Capture the cell that displays the provided text and extract its [x, y] central coordinate. 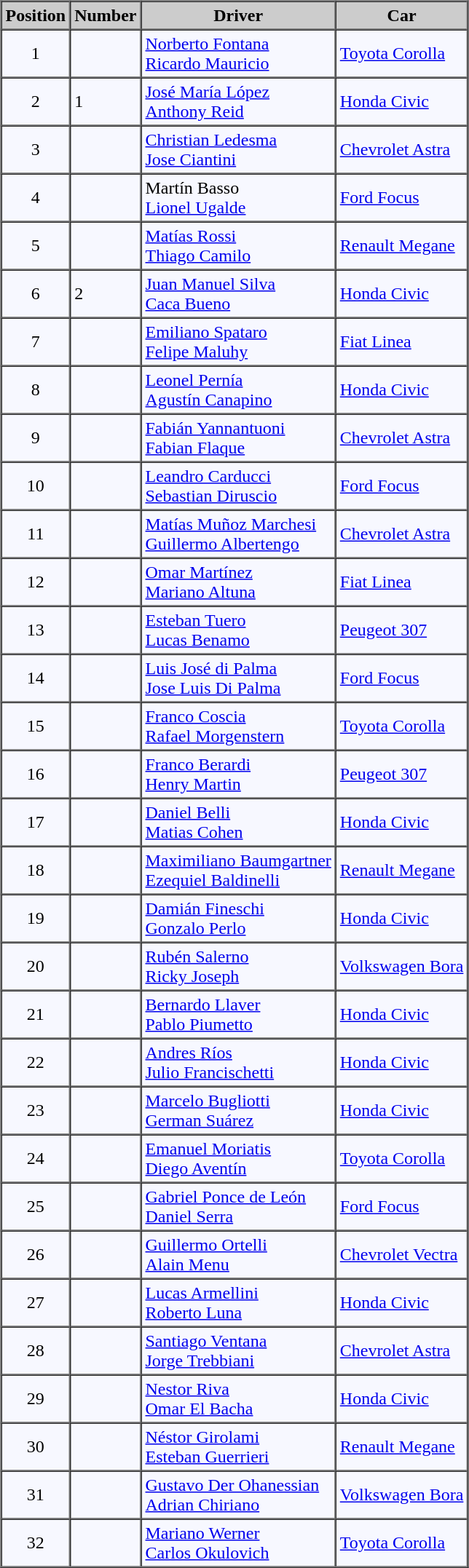
3 [36, 149]
Mariano Werner Carlos Okulovich [239, 1543]
19 [36, 918]
12 [36, 582]
Lucas Armellini Roberto Luna [239, 1302]
30 [36, 1446]
29 [36, 1398]
4 [36, 197]
Damián Fineschi Gonzalo Perlo [239, 918]
10 [36, 486]
Christian Ledesma Jose Ciantini [239, 149]
Chevrolet Vectra [402, 1254]
9 [36, 437]
20 [36, 966]
Position [36, 16]
Matías Muñoz Marchesi Guillermo Albertengo [239, 534]
15 [36, 726]
Gustavo Der Ohanessian Adrian Chiriano [239, 1494]
24 [36, 1158]
Norberto Fontana Ricardo Mauricio [239, 53]
Guillermo Ortelli Alain Menu [239, 1254]
Maximiliano Baumgartner Ezequiel Baldinelli [239, 870]
José María López Anthony Reid [239, 101]
Nestor Riva Omar El Bacha [239, 1398]
Néstor Girolami Esteban Guerrieri [239, 1446]
14 [36, 678]
32 [36, 1543]
Emiliano Spataro Felipe Maluhy [239, 341]
18 [36, 870]
13 [36, 630]
6 [36, 293]
17 [36, 822]
Daniel Belli Matias Cohen [239, 822]
21 [36, 1014]
Esteban Tuero Lucas Benamo [239, 630]
Number [105, 16]
Driver [239, 16]
Marcelo Bugliotti German Suárez [239, 1110]
28 [36, 1350]
26 [36, 1254]
Fabián Yannantuoni Fabian Flaque [239, 437]
Car [402, 16]
Luis José di Palma Jose Luis Di Palma [239, 678]
Santiago Ventana Jorge Trebbiani [239, 1350]
Franco Berardi Henry Martin [239, 774]
8 [36, 389]
Emanuel Moriatis Diego Aventín [239, 1158]
23 [36, 1110]
16 [36, 774]
31 [36, 1494]
27 [36, 1302]
Juan Manuel Silva Caca Bueno [239, 293]
Andres Ríos Julio Francischetti [239, 1062]
7 [36, 341]
Bernardo Llaver Pablo Piumetto [239, 1014]
Leonel Pernía Agustín Canapino [239, 389]
Rubén Salerno Ricky Joseph [239, 966]
5 [36, 245]
22 [36, 1062]
Omar Martínez Mariano Altuna [239, 582]
Matías Rossi Thiago Camilo [239, 245]
Leandro Carducci Sebastian Diruscio [239, 486]
Gabriel Ponce de León Daniel Serra [239, 1206]
11 [36, 534]
Franco Coscia Rafael Morgenstern [239, 726]
25 [36, 1206]
Martín Basso Lionel Ugalde [239, 197]
